Locate the cell with the specified text and output its [x, y] center coordinate. 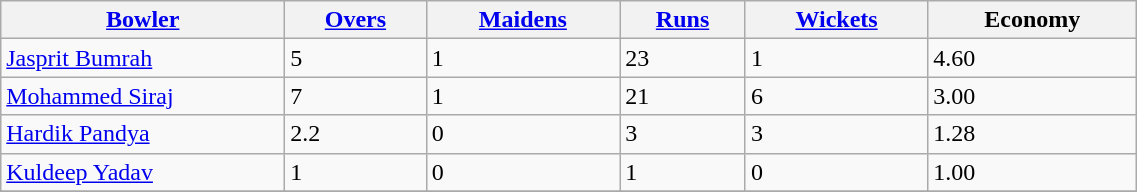
23 [683, 58]
6 [836, 96]
21 [683, 96]
4.60 [1032, 58]
1.28 [1032, 134]
Overs [356, 20]
Bowler [143, 20]
Economy [1032, 20]
7 [356, 96]
1.00 [1032, 172]
Mohammed Siraj [143, 96]
Maidens [523, 20]
3.00 [1032, 96]
Jasprit Bumrah [143, 58]
Hardik Pandya [143, 134]
Wickets [836, 20]
5 [356, 58]
Runs [683, 20]
2.2 [356, 134]
Kuldeep Yadav [143, 172]
